Output the (X, Y) coordinate of the center of the cell containing the given text.  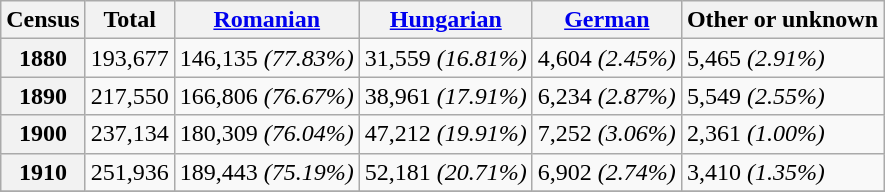
Other or unknown (782, 20)
237,134 (130, 134)
251,936 (130, 172)
3,410 (1.35%) (782, 172)
4,604 (2.45%) (606, 58)
German (606, 20)
7,252 (3.06%) (606, 134)
1880 (43, 58)
217,550 (130, 96)
31,559 (16.81%) (446, 58)
166,806 (76.67%) (266, 96)
Hungarian (446, 20)
38,961 (17.91%) (446, 96)
Census (43, 20)
6,234 (2.87%) (606, 96)
Total (130, 20)
5,465 (2.91%) (782, 58)
6,902 (2.74%) (606, 172)
5,549 (2.55%) (782, 96)
52,181 (20.71%) (446, 172)
180,309 (76.04%) (266, 134)
1890 (43, 96)
1910 (43, 172)
Romanian (266, 20)
1900 (43, 134)
47,212 (19.91%) (446, 134)
193,677 (130, 58)
189,443 (75.19%) (266, 172)
2,361 (1.00%) (782, 134)
146,135 (77.83%) (266, 58)
